Detect which cell encompasses the target text, then output its [X, Y] center coordinate. 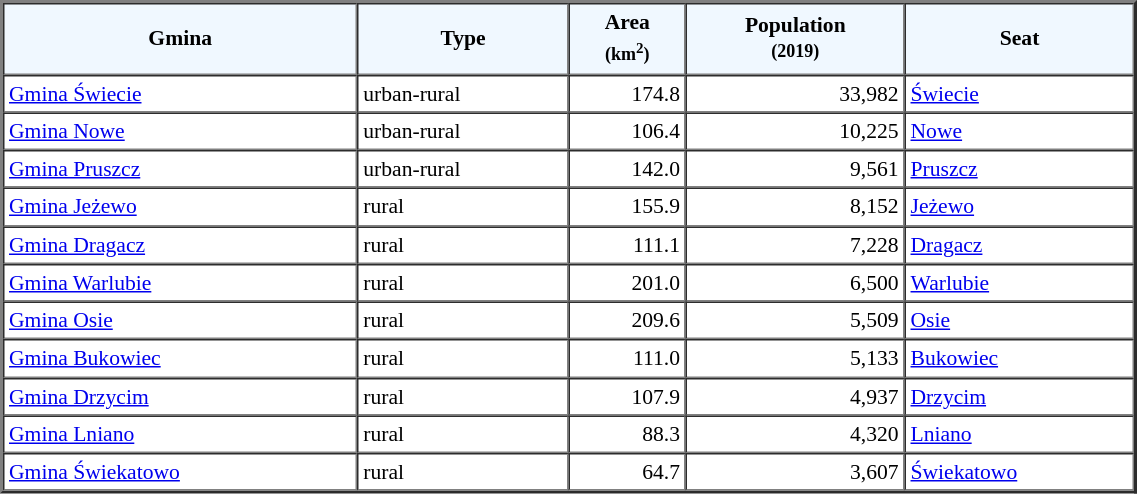
Gmina Świecie [180, 93]
Pruszcz [1020, 169]
201.0 [628, 283]
Osie [1020, 321]
Warlubie [1020, 283]
4,320 [795, 434]
Świecie [1020, 93]
Gmina Nowe [180, 131]
3,607 [795, 472]
Świekatowo [1020, 472]
Gmina [180, 38]
209.6 [628, 321]
Type [462, 38]
7,228 [795, 245]
Gmina Osie [180, 321]
107.9 [628, 396]
111.1 [628, 245]
64.7 [628, 472]
10,225 [795, 131]
Lniano [1020, 434]
Dragacz [1020, 245]
8,152 [795, 207]
Gmina Warlubie [180, 283]
Nowe [1020, 131]
33,982 [795, 93]
Drzycim [1020, 396]
88.3 [628, 434]
Jeżewo [1020, 207]
Gmina Bukowiec [180, 359]
Gmina Drzycim [180, 396]
9,561 [795, 169]
5,509 [795, 321]
111.0 [628, 359]
4,937 [795, 396]
142.0 [628, 169]
174.8 [628, 93]
Gmina Pruszcz [180, 169]
Area(km2) [628, 38]
Seat [1020, 38]
106.4 [628, 131]
Gmina Dragacz [180, 245]
Gmina Lniano [180, 434]
5,133 [795, 359]
155.9 [628, 207]
Population(2019) [795, 38]
Gmina Świekatowo [180, 472]
Gmina Jeżewo [180, 207]
6,500 [795, 283]
Bukowiec [1020, 359]
